Return the [x, y] coordinate for the center point of the cell that contains the specified text.  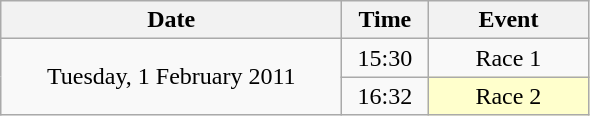
Race 1 [508, 58]
Event [508, 20]
15:30 [385, 58]
Tuesday, 1 February 2011 [172, 77]
Date [172, 20]
Race 2 [508, 96]
16:32 [385, 96]
Time [385, 20]
